Pinpoint the cell where the given text exists, returning its (X, Y) midpoint coordinate. 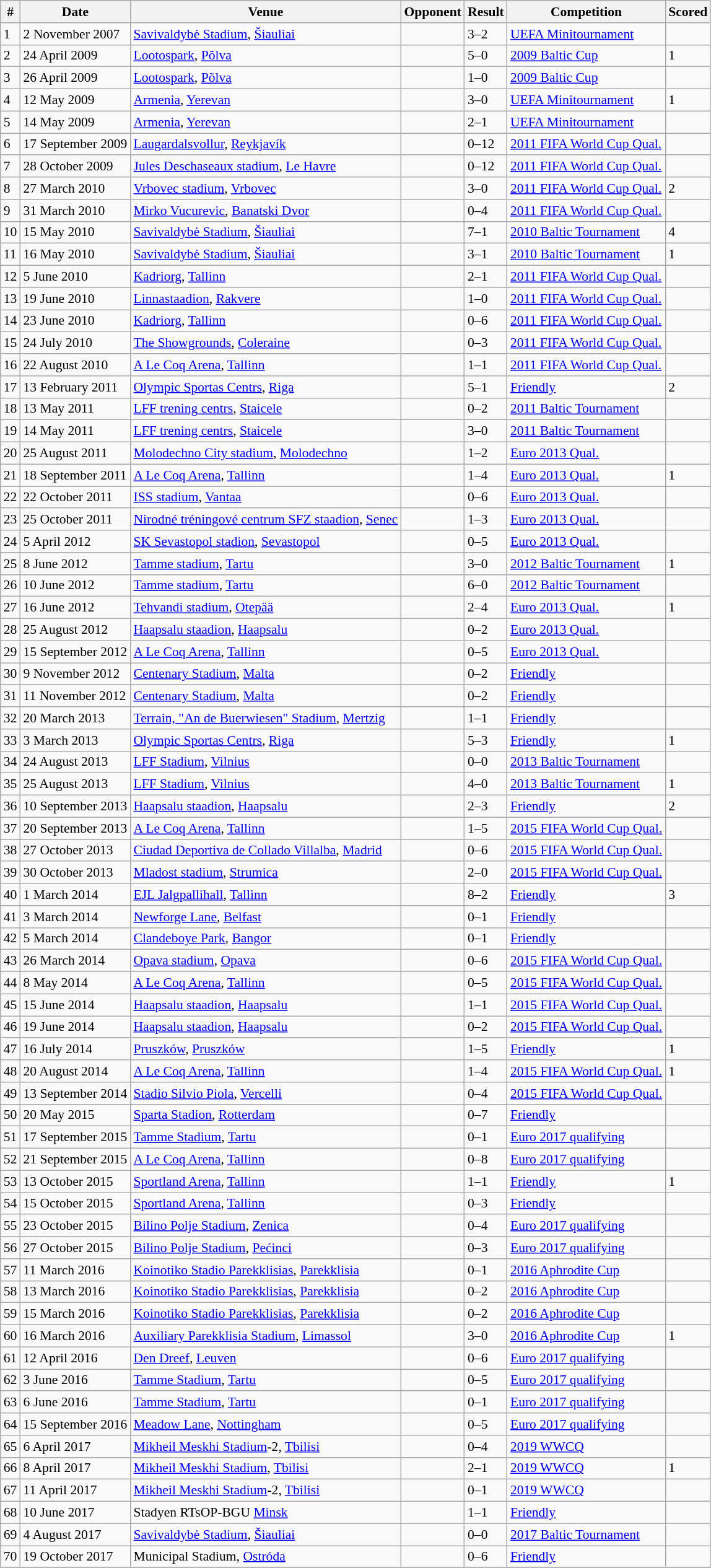
25 (11, 564)
58 (11, 1292)
43 (11, 961)
Stadyen RTsOP-BGU Minsk (265, 1513)
0–8 (486, 1160)
26 March 2014 (75, 961)
18 September 2011 (75, 475)
20 (11, 453)
1–2 (486, 453)
Auxiliary Parekklisia Stadium, Limassol (265, 1336)
11 March 2016 (75, 1270)
12 May 2009 (75, 100)
8 April 2017 (75, 1468)
5 April 2012 (75, 541)
5 (11, 122)
29 (11, 652)
27 (11, 608)
48 (11, 1071)
36 (11, 807)
2–4 (486, 608)
15 (11, 343)
32 (11, 718)
Sparta Stadion, Rotterdam (265, 1115)
21 September 2015 (75, 1160)
18 (11, 409)
13 October 2015 (75, 1181)
13 February 2011 (75, 387)
24 August 2013 (75, 762)
Mikheil Meskhi Stadium, Tbilisi (265, 1468)
2017 Baltic Tournament (586, 1535)
8 May 2014 (75, 983)
SK Sevastopol stadion, Sevastopol (265, 541)
22 August 2010 (75, 365)
55 (11, 1226)
Linnastaadion, Rakvere (265, 299)
27 October 2015 (75, 1248)
25 August 2013 (75, 784)
Opponent (432, 12)
5 June 2010 (75, 277)
17 (11, 387)
47 (11, 1049)
13 March 2016 (75, 1292)
Vrbovec stadium, Vrbovec (265, 188)
19 (11, 431)
19 June 2014 (75, 1027)
65 (11, 1447)
25 October 2011 (75, 520)
70 (11, 1557)
60 (11, 1336)
1–3 (486, 520)
EJL Jalgpallihall, Tallinn (265, 895)
27 March 2010 (75, 188)
33 (11, 740)
14 May 2009 (75, 122)
64 (11, 1424)
Opava stadium, Opava (265, 961)
Municipal Stadium, Ostróda (265, 1557)
Mirko Vucurevic, Banatski Dvor (265, 211)
16 June 2012 (75, 608)
69 (11, 1535)
20 May 2015 (75, 1115)
Bilino Polje Stadium, Zenica (265, 1226)
20 September 2013 (75, 828)
16 July 2014 (75, 1049)
16 March 2016 (75, 1336)
8–2 (486, 895)
Pruszków, Pruszków (265, 1049)
Clandeboye Park, Bangor (265, 939)
2 November 2007 (75, 34)
9 November 2012 (75, 674)
22 (11, 497)
The Showgrounds, Coleraine (265, 343)
25 August 2011 (75, 453)
Competition (586, 12)
37 (11, 828)
5–0 (486, 56)
59 (11, 1314)
15 May 2010 (75, 232)
9 (11, 211)
14 May 2011 (75, 431)
6–0 (486, 585)
23 (11, 520)
7–1 (486, 232)
15 October 2015 (75, 1204)
# (11, 12)
24 July 2010 (75, 343)
21 (11, 475)
56 (11, 1248)
6 (11, 144)
16 May 2010 (75, 255)
49 (11, 1093)
3 March 2013 (75, 740)
14 (11, 321)
31 (11, 696)
13 (11, 299)
Stadio Silvio Piola, Vercelli (265, 1093)
Terrain, "An de Buerwiesen" Stadium, Mertzig (265, 718)
15 September 2016 (75, 1424)
Scored (687, 12)
15 September 2012 (75, 652)
24 April 2009 (75, 56)
15 March 2016 (75, 1314)
10 June 2012 (75, 585)
0–7 (486, 1115)
11 April 2017 (75, 1491)
46 (11, 1027)
11 (11, 255)
45 (11, 1005)
Mladost stadium, Strumica (265, 873)
68 (11, 1513)
41 (11, 917)
52 (11, 1160)
20 March 2013 (75, 718)
Ciudad Deportiva de Collado Villalba, Madrid (265, 851)
11 November 2012 (75, 696)
20 August 2014 (75, 1071)
19 June 2010 (75, 299)
17 September 2015 (75, 1137)
22 October 2011 (75, 497)
24 (11, 541)
1 March 2014 (75, 895)
10 (11, 232)
19 October 2017 (75, 1557)
25 August 2012 (75, 630)
67 (11, 1491)
28 October 2009 (75, 167)
6 April 2017 (75, 1447)
16 (11, 365)
2–3 (486, 807)
7 (11, 167)
62 (11, 1380)
3–2 (486, 34)
Bilino Polje Stadium, Pećinci (265, 1248)
44 (11, 983)
50 (11, 1115)
51 (11, 1137)
15 June 2014 (75, 1005)
Jules Deschaseaux stadium, Le Havre (265, 167)
Laugardalsvollur, Reykjavík (265, 144)
23 October 2015 (75, 1226)
40 (11, 895)
57 (11, 1270)
53 (11, 1181)
Newforge Lane, Belfast (265, 917)
30 (11, 674)
5–1 (486, 387)
26 (11, 585)
61 (11, 1358)
3 March 2014 (75, 917)
27 October 2013 (75, 851)
35 (11, 784)
Venue (265, 12)
54 (11, 1204)
42 (11, 939)
26 April 2009 (75, 78)
Nirodné tréningové centrum SFZ staadion, Senec (265, 520)
Tehvandi stadium, Otepää (265, 608)
31 March 2010 (75, 211)
5–3 (486, 740)
30 October 2013 (75, 873)
63 (11, 1403)
4 August 2017 (75, 1535)
Molodechno City stadium, Molodechno (265, 453)
12 (11, 277)
2–0 (486, 873)
66 (11, 1468)
13 May 2011 (75, 409)
Meadow Lane, Nottingham (265, 1424)
17 September 2009 (75, 144)
12 April 2016 (75, 1358)
5 March 2014 (75, 939)
8 (11, 188)
10 September 2013 (75, 807)
8 June 2012 (75, 564)
13 September 2014 (75, 1093)
38 (11, 851)
3 June 2016 (75, 1380)
39 (11, 873)
23 June 2010 (75, 321)
34 (11, 762)
10 June 2017 (75, 1513)
ISS stadium, Vantaa (265, 497)
Result (486, 12)
4–0 (486, 784)
28 (11, 630)
3–1 (486, 255)
Date (75, 12)
6 June 2016 (75, 1403)
Den Dreef, Leuven (265, 1358)
